Pinpoint the cell where the given text exists, returning its (x, y) midpoint coordinate. 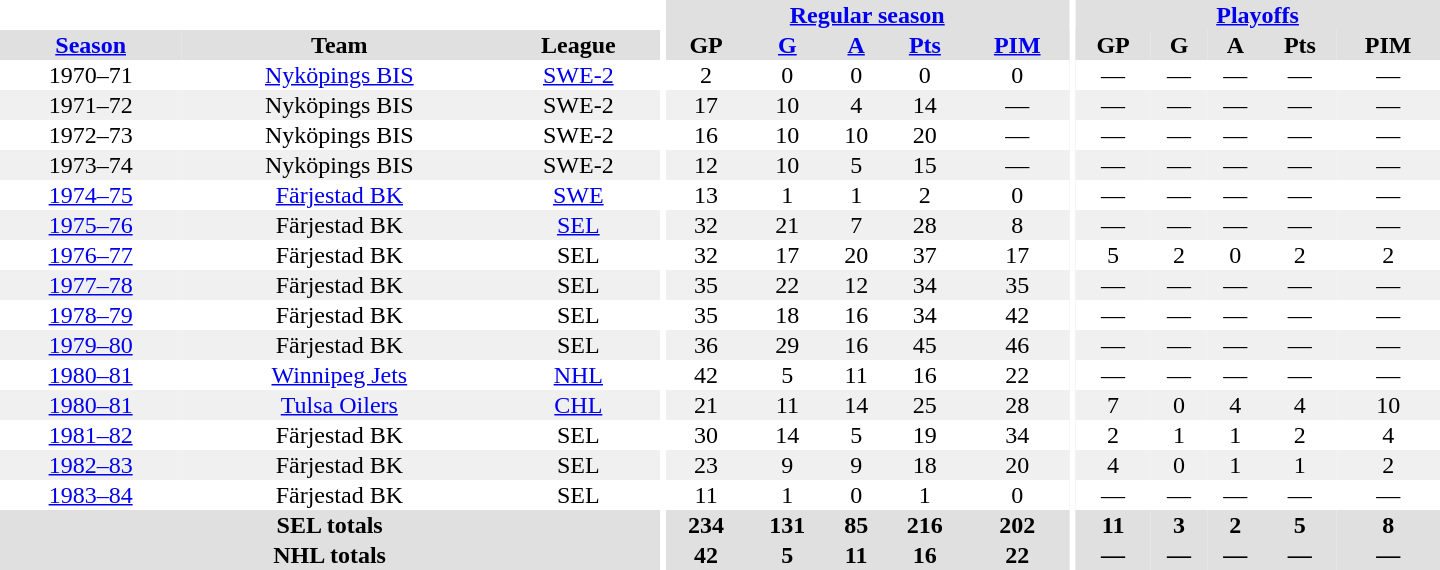
1978–79 (90, 315)
Regular season (867, 15)
45 (924, 345)
3 (1179, 525)
1970–71 (90, 75)
1973–74 (90, 165)
SWE (578, 195)
Season (90, 45)
1983–84 (90, 495)
36 (706, 345)
League (578, 45)
1975–76 (90, 225)
NHL (578, 375)
1972–73 (90, 135)
SEL totals (330, 525)
Tulsa Oilers (339, 405)
1974–75 (90, 195)
131 (788, 525)
1976–77 (90, 255)
1982–83 (90, 465)
23 (706, 465)
30 (706, 435)
1981–82 (90, 435)
Team (339, 45)
13 (706, 195)
234 (706, 525)
15 (924, 165)
19 (924, 435)
216 (924, 525)
202 (1018, 525)
1971–72 (90, 105)
CHL (578, 405)
85 (856, 525)
1979–80 (90, 345)
Playoffs (1258, 15)
NHL totals (330, 555)
Winnipeg Jets (339, 375)
29 (788, 345)
37 (924, 255)
46 (1018, 345)
25 (924, 405)
1977–78 (90, 285)
